Return the [x, y] coordinate for the center point of the cell that contains the specified text.  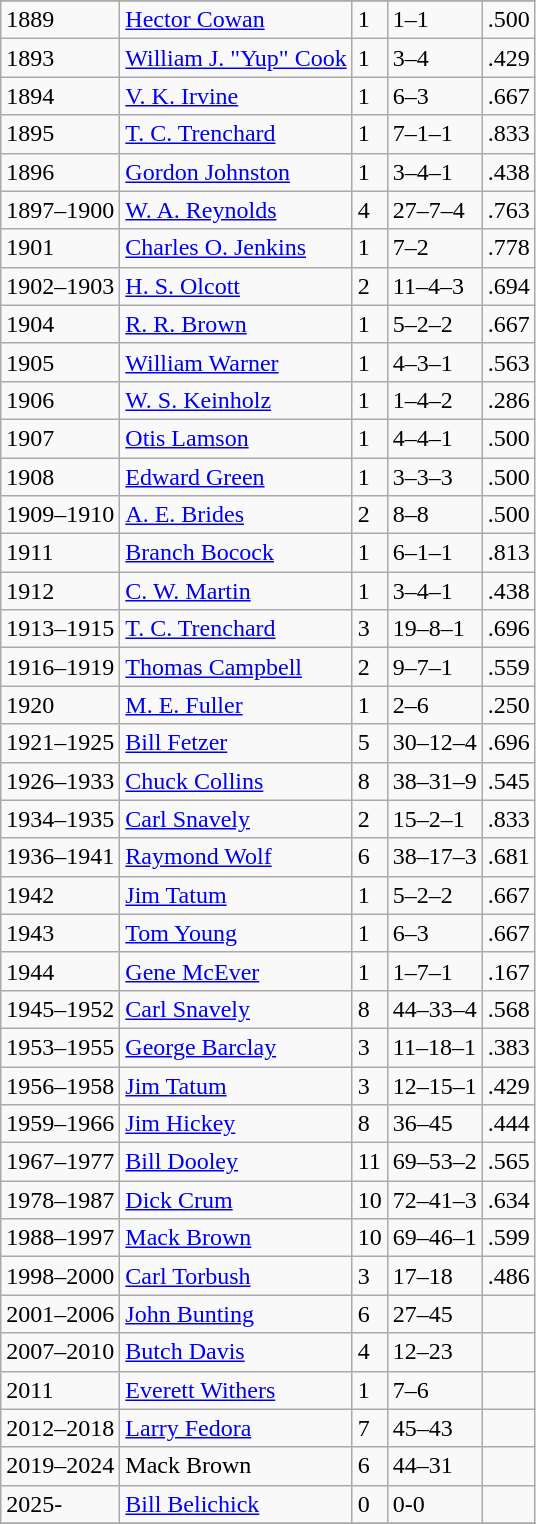
Tom Young [236, 933]
69–53–2 [434, 1162]
45–43 [434, 1428]
1–4–2 [434, 400]
38–17–3 [434, 857]
1912 [60, 591]
4–4–1 [434, 438]
1909–1910 [60, 515]
.563 [508, 362]
Gene McEver [236, 971]
Gordon Johnston [236, 172]
44–31 [434, 1466]
0-0 [434, 1504]
Bill Dooley [236, 1162]
1967–1977 [60, 1162]
1926–1933 [60, 781]
19–8–1 [434, 629]
.694 [508, 286]
William J. "Yup" Cook [236, 58]
W. A. Reynolds [236, 210]
1911 [60, 553]
2025- [60, 1504]
1934–1935 [60, 819]
2012–2018 [60, 1428]
1936–1941 [60, 857]
.250 [508, 705]
M. E. Fuller [236, 705]
1893 [60, 58]
.444 [508, 1124]
1901 [60, 248]
1895 [60, 134]
30–12–4 [434, 743]
Bill Fetzer [236, 743]
7–6 [434, 1390]
1–1 [434, 20]
Edward Green [236, 477]
John Bunting [236, 1314]
12–23 [434, 1352]
1988–1997 [60, 1238]
1920 [60, 705]
1894 [60, 96]
Chuck Collins [236, 781]
Larry Fedora [236, 1428]
R. R. Brown [236, 324]
.167 [508, 971]
.763 [508, 210]
George Barclay [236, 1047]
1921–1925 [60, 743]
.568 [508, 1009]
H. S. Olcott [236, 286]
0 [370, 1504]
1959–1966 [60, 1124]
38–31–9 [434, 781]
Branch Bocock [236, 553]
2011 [60, 1390]
1905 [60, 362]
4–3–1 [434, 362]
3–3–3 [434, 477]
Otis Lamson [236, 438]
Dick Crum [236, 1200]
1978–1987 [60, 1200]
1897–1900 [60, 210]
1904 [60, 324]
.813 [508, 553]
15–2–1 [434, 819]
1896 [60, 172]
44–33–4 [434, 1009]
1916–1919 [60, 667]
W. S. Keinholz [236, 400]
.778 [508, 248]
William Warner [236, 362]
36–45 [434, 1124]
11–18–1 [434, 1047]
V. K. Irvine [236, 96]
1998–2000 [60, 1276]
27–45 [434, 1314]
1944 [60, 971]
1956–1958 [60, 1085]
72–41–3 [434, 1200]
1906 [60, 400]
2–6 [434, 705]
.559 [508, 667]
Butch Davis [236, 1352]
Carl Torbush [236, 1276]
1953–1955 [60, 1047]
Hector Cowan [236, 20]
A. E. Brides [236, 515]
69–46–1 [434, 1238]
27–7–4 [434, 210]
8–8 [434, 515]
3–4 [434, 58]
17–18 [434, 1276]
.383 [508, 1047]
Everett Withers [236, 1390]
Thomas Campbell [236, 667]
1889 [60, 20]
2007–2010 [60, 1352]
.545 [508, 781]
Raymond Wolf [236, 857]
12–15–1 [434, 1085]
1945–1952 [60, 1009]
9–7–1 [434, 667]
1913–1915 [60, 629]
7–2 [434, 248]
C. W. Martin [236, 591]
Bill Belichick [236, 1504]
1943 [60, 933]
1908 [60, 477]
11 [370, 1162]
.565 [508, 1162]
Charles O. Jenkins [236, 248]
.286 [508, 400]
1907 [60, 438]
7–1–1 [434, 134]
7 [370, 1428]
6–1–1 [434, 553]
Jim Hickey [236, 1124]
1–7–1 [434, 971]
.486 [508, 1276]
1902–1903 [60, 286]
.634 [508, 1200]
.599 [508, 1238]
1942 [60, 895]
2001–2006 [60, 1314]
2019–2024 [60, 1466]
.681 [508, 857]
5 [370, 743]
11–4–3 [434, 286]
